Locate the cell with the specified text and output its (x, y) center coordinate. 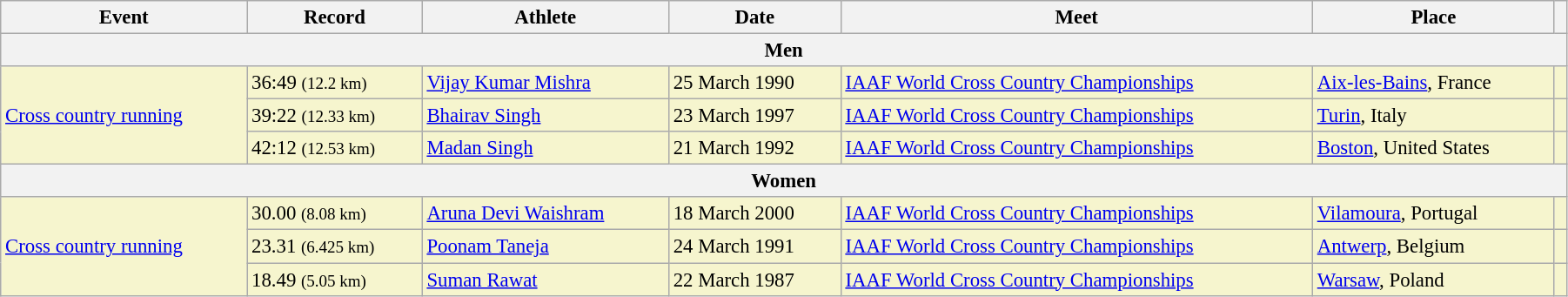
Warsaw, Poland (1433, 280)
Turin, Italy (1433, 116)
Aix-les-Bains, France (1433, 83)
23 March 1997 (754, 116)
Record (334, 17)
Boston, United States (1433, 148)
Vijay Kumar Mishra (545, 83)
Poonam Taneja (545, 246)
Antwerp, Belgium (1433, 246)
36:49 (12.2 km) (334, 83)
Meet (1076, 17)
24 March 1991 (754, 246)
25 March 1990 (754, 83)
Men (784, 51)
Aruna Devi Waishram (545, 213)
39:22 (12.33 km) (334, 116)
Date (754, 17)
30.00 (8.08 km) (334, 213)
21 March 1992 (754, 148)
Bhairav Singh (545, 116)
Vilamoura, Portugal (1433, 213)
Athlete (545, 17)
Women (784, 181)
Suman Rawat (545, 280)
Event (124, 17)
23.31 (6.425 km) (334, 246)
18.49 (5.05 km) (334, 280)
Place (1433, 17)
42:12 (12.53 km) (334, 148)
18 March 2000 (754, 213)
22 March 1987 (754, 280)
Madan Singh (545, 148)
